Capture the cell that displays the provided text and extract its (x, y) central coordinate. 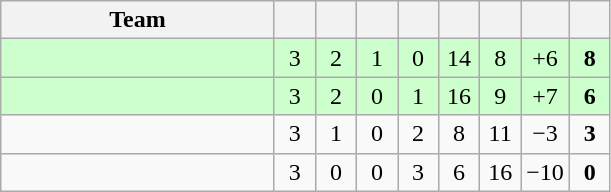
Team (138, 20)
−10 (546, 172)
+6 (546, 58)
−3 (546, 134)
+7 (546, 96)
11 (500, 134)
9 (500, 96)
14 (460, 58)
